Capture the cell that displays the provided text and extract its [X, Y] central coordinate. 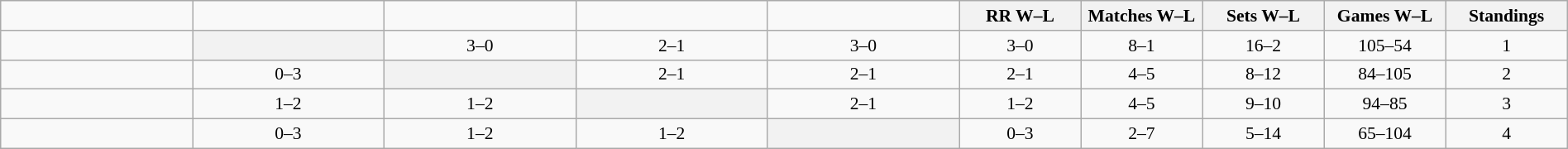
84–105 [1384, 74]
8–12 [1264, 74]
Games W–L [1384, 16]
2 [1507, 74]
16–2 [1264, 46]
5–14 [1264, 134]
1 [1507, 46]
4 [1507, 134]
3 [1507, 104]
Standings [1507, 16]
105–54 [1384, 46]
Sets W–L [1264, 16]
65–104 [1384, 134]
94–85 [1384, 104]
2–7 [1141, 134]
RR W–L [1021, 16]
9–10 [1264, 104]
8–1 [1141, 46]
Matches W–L [1141, 16]
